Provide the [x, y] coordinate of the cell's center where the given text is located.  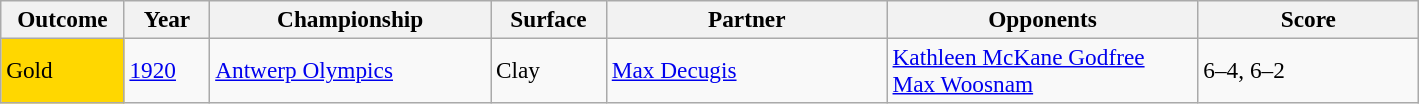
Championship [350, 19]
Antwerp Olympics [350, 70]
1920 [167, 70]
6–4, 6–2 [1308, 70]
Opponents [1042, 19]
Clay [549, 70]
Kathleen McKane Godfree Max Woosnam [1042, 70]
Max Decugis [746, 70]
Partner [746, 19]
Outcome [62, 19]
Surface [549, 19]
Year [167, 19]
Gold [62, 70]
Score [1308, 19]
